Pinpoint the cell where the given text exists, returning its [X, Y] midpoint coordinate. 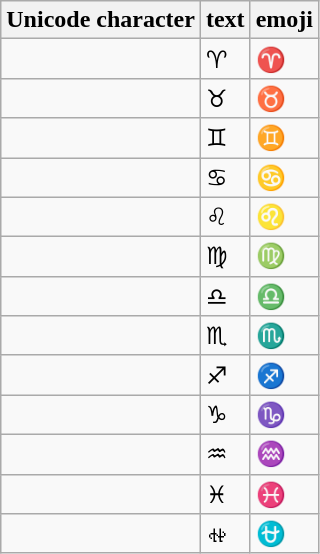
text [225, 20]
♐︎ [225, 375]
♏︎ [225, 336]
♉︎ [225, 98]
♈️ [284, 59]
♎︎ [225, 296]
♎️ [284, 296]
♒️ [284, 454]
♓︎ [225, 494]
♊️ [284, 138]
♍︎ [225, 257]
♐️ [284, 375]
⛎️ [284, 534]
♏️ [284, 336]
Unicode character [101, 20]
♓️ [284, 494]
♈︎ [225, 59]
♌️ [284, 217]
♉️ [284, 98]
♋︎ [225, 178]
♒︎ [225, 454]
♋️ [284, 178]
♍️ [284, 257]
⛎︎ [225, 534]
emoji [284, 20]
♑︎ [225, 415]
♑️ [284, 415]
♌︎ [225, 217]
♊︎ [225, 138]
